Pinpoint the cell where the given text exists, returning its [x, y] midpoint coordinate. 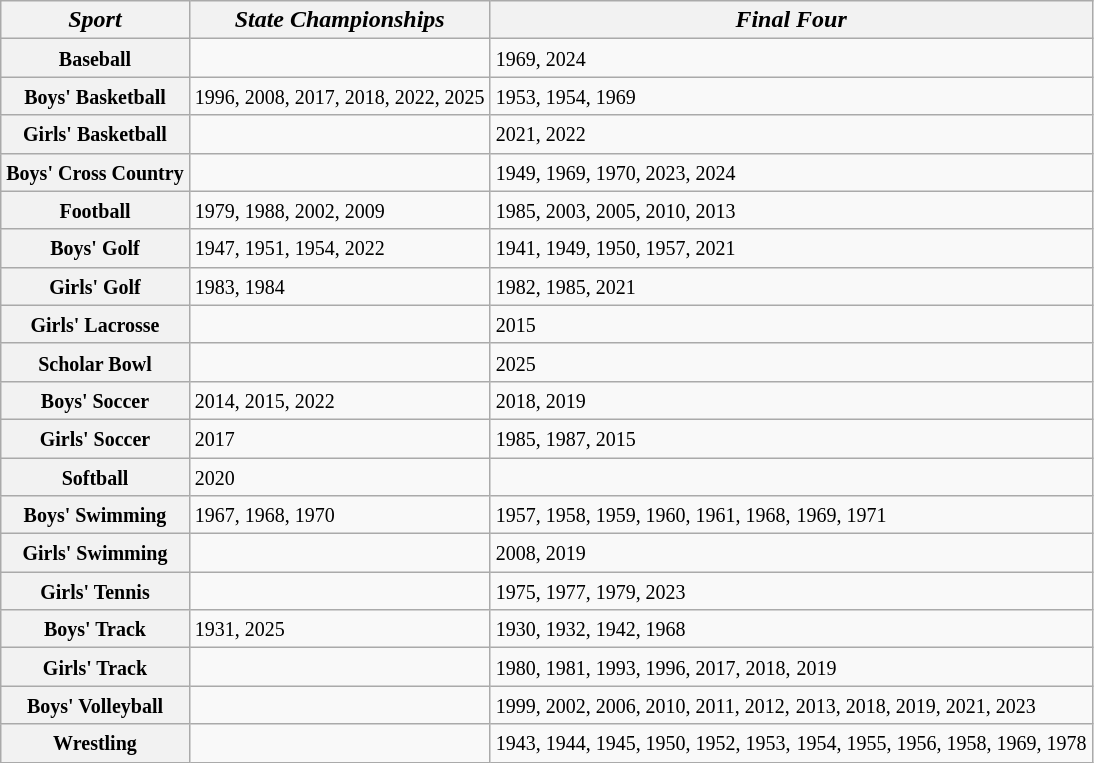
Softball [95, 477]
1941, 1949, 1950, 1957, 2021 [791, 248]
1969, 2024 [791, 58]
2018, 2019 [791, 400]
Girls' Swimming [95, 553]
1979, 1988, 2002, 2009 [340, 210]
2021, 2022 [791, 134]
Final Four [791, 20]
Boys' Swimming [95, 515]
Football [95, 210]
Boys' Golf [95, 248]
1982, 1985, 2021 [791, 286]
Boys' Basketball [95, 96]
1985, 2003, 2005, 2010, 2013 [791, 210]
Girls' Track [95, 667]
2008, 2019 [791, 553]
2020 [340, 477]
1957, 1958, 1959, 1960, 1961, 1968, 1969, 1971 [791, 515]
2025 [791, 362]
1985, 1987, 2015 [791, 438]
1953, 1954, 1969 [791, 96]
Girls' Basketball [95, 134]
Boys' Cross Country [95, 172]
2015 [791, 324]
1930, 1932, 1942, 1968 [791, 629]
Scholar Bowl [95, 362]
2014, 2015, 2022 [340, 400]
Girls' Golf [95, 286]
1999, 2002, 2006, 2010, 2011, 2012, 2013, 2018, 2019, 2021, 2023 [791, 705]
Baseball [95, 58]
1931, 2025 [340, 629]
1943, 1944, 1945, 1950, 1952, 1953, 1954, 1955, 1956, 1958, 1969, 1978 [791, 743]
Sport [95, 20]
1996, 2008, 2017, 2018, 2022, 2025 [340, 96]
Girls' Tennis [95, 591]
2017 [340, 438]
Boys' Soccer [95, 400]
Boys' Volleyball [95, 705]
1980, 1981, 1993, 1996, 2017, 2018, 2019 [791, 667]
Girls' Soccer [95, 438]
Girls' Lacrosse [95, 324]
Wrestling [95, 743]
State Championships [340, 20]
Boys' Track [95, 629]
1947, 1951, 1954, 2022 [340, 248]
1967, 1968, 1970 [340, 515]
1975, 1977, 1979, 2023 [791, 591]
1983, 1984 [340, 286]
1949, 1969, 1970, 2023, 2024 [791, 172]
